Extract the (x, y) coordinate from the center of the cell holding the provided text.  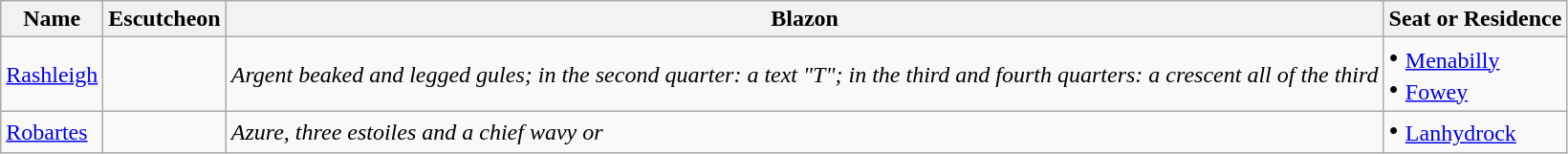
Robartes (52, 132)
Seat or Residence (1475, 19)
Name (52, 19)
• Menabilly • Fowey (1475, 75)
Argent beaked and legged gules; in the second quarter: a text "T"; in the third and fourth quarters: a crescent all of the third (805, 75)
Escutcheon (164, 19)
Blazon (805, 19)
• Lanhydrock (1475, 132)
Rashleigh (52, 75)
Azure, three estoiles and a chief wavy or (805, 132)
